From the cell containing the given text, extract its center point as [X, Y] coordinate. 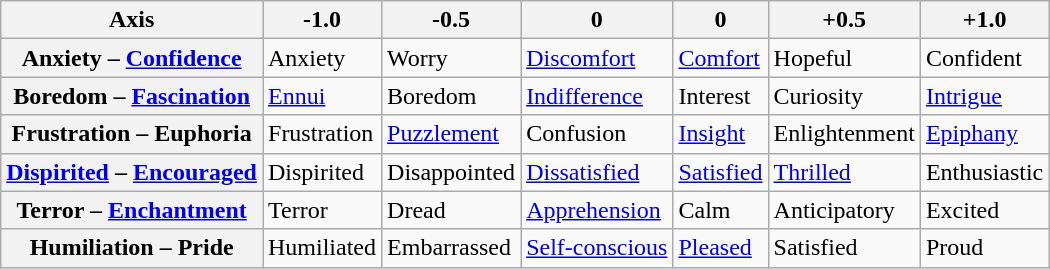
Indifference [597, 96]
Frustration – Euphoria [132, 134]
Proud [984, 248]
Puzzlement [452, 134]
Boredom – Fascination [132, 96]
Embarrassed [452, 248]
Confusion [597, 134]
Epiphany [984, 134]
Excited [984, 210]
Enthusiastic [984, 172]
Apprehension [597, 210]
Self-conscious [597, 248]
Ennui [322, 96]
Disappointed [452, 172]
Dread [452, 210]
Anxiety [322, 58]
Anxiety – Confidence [132, 58]
Calm [720, 210]
+0.5 [844, 20]
Thrilled [844, 172]
Humiliated [322, 248]
-1.0 [322, 20]
Dispirited [322, 172]
Pleased [720, 248]
Dispirited – Encouraged [132, 172]
Axis [132, 20]
Hopeful [844, 58]
Boredom [452, 96]
Confident [984, 58]
Anticipatory [844, 210]
Intrigue [984, 96]
-0.5 [452, 20]
Humiliation – Pride [132, 248]
Curiosity [844, 96]
Terror [322, 210]
+1.0 [984, 20]
Discomfort [597, 58]
Enlightenment [844, 134]
Dissatisfied [597, 172]
Interest [720, 96]
Terror – Enchantment [132, 210]
Comfort [720, 58]
Worry [452, 58]
Frustration [322, 134]
Insight [720, 134]
